Scan for the cell matching the given text and deliver its [X, Y] coordinate at center. 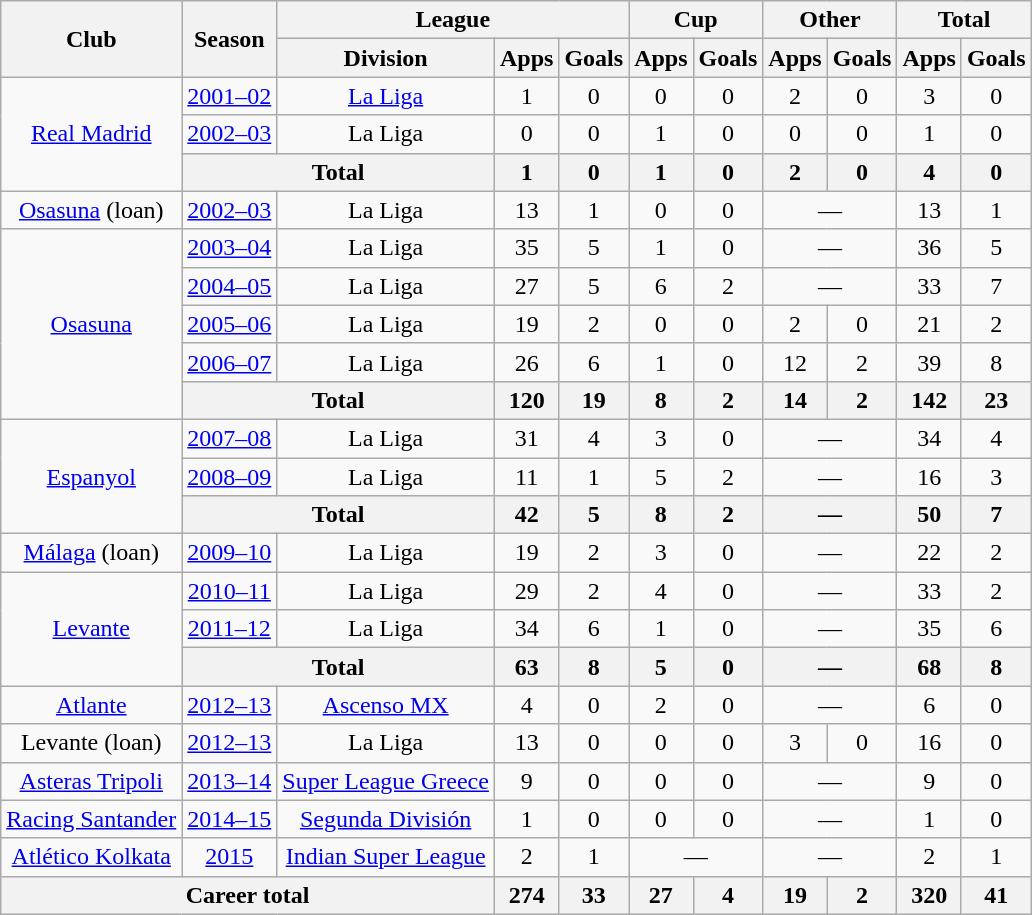
2007–08 [230, 438]
41 [996, 895]
2003–04 [230, 248]
Career total [248, 895]
320 [929, 895]
42 [526, 515]
Segunda División [386, 819]
2004–05 [230, 286]
120 [526, 400]
Levante [92, 629]
Atlante [92, 705]
36 [929, 248]
142 [929, 400]
2010–11 [230, 591]
Racing Santander [92, 819]
2014–15 [230, 819]
26 [526, 362]
274 [526, 895]
Osasuna [92, 324]
Málaga (loan) [92, 553]
Super League Greece [386, 781]
31 [526, 438]
39 [929, 362]
Espanyol [92, 476]
11 [526, 477]
2008–09 [230, 477]
Atlético Kolkata [92, 857]
68 [929, 667]
Season [230, 39]
League [453, 20]
Asteras Tripoli [92, 781]
63 [526, 667]
2009–10 [230, 553]
22 [929, 553]
Levante (loan) [92, 743]
21 [929, 324]
Other [830, 20]
2006–07 [230, 362]
12 [795, 362]
23 [996, 400]
Club [92, 39]
29 [526, 591]
Division [386, 58]
50 [929, 515]
Real Madrid [92, 134]
Ascenso MX [386, 705]
2015 [230, 857]
2005–06 [230, 324]
14 [795, 400]
Osasuna (loan) [92, 210]
2013–14 [230, 781]
Indian Super League [386, 857]
2001–02 [230, 96]
Cup [696, 20]
2011–12 [230, 629]
